Capture the cell that displays the provided text and extract its (x, y) central coordinate. 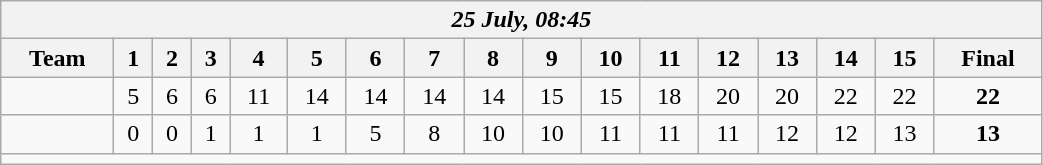
25 July, 08:45 (522, 20)
4 (258, 58)
7 (434, 58)
2 (172, 58)
Final (988, 58)
Team (58, 58)
3 (210, 58)
9 (552, 58)
18 (670, 96)
